Search for the cell housing the specified text and yield its (X, Y) center coordinate. 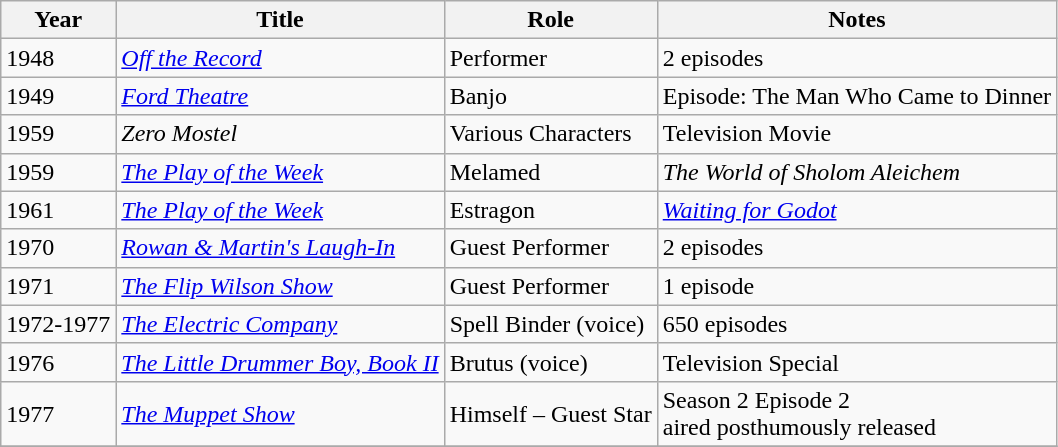
Estragon (550, 210)
Year (58, 20)
Performer (550, 58)
650 episodes (856, 324)
Ford Theatre (280, 96)
The Flip Wilson Show (280, 286)
1948 (58, 58)
1949 (58, 96)
Banjo (550, 96)
Waiting for Godot (856, 210)
The Electric Company (280, 324)
Episode: The Man Who Came to Dinner (856, 96)
Television Movie (856, 134)
1977 (58, 414)
1961 (58, 210)
Title (280, 20)
Off the Record (280, 58)
Rowan & Martin's Laugh-In (280, 248)
Brutus (voice) (550, 362)
The Little Drummer Boy, Book II (280, 362)
Television Special (856, 362)
Himself – Guest Star (550, 414)
The Muppet Show (280, 414)
Zero Mostel (280, 134)
1972-1977 (58, 324)
Melamed (550, 172)
1971 (58, 286)
Spell Binder (voice) (550, 324)
The World of Sholom Aleichem (856, 172)
Role (550, 20)
1 episode (856, 286)
1976 (58, 362)
Various Characters (550, 134)
Season 2 Episode 2 aired posthumously released (856, 414)
1970 (58, 248)
Notes (856, 20)
